Search for the cell housing the specified text and yield its (x, y) center coordinate. 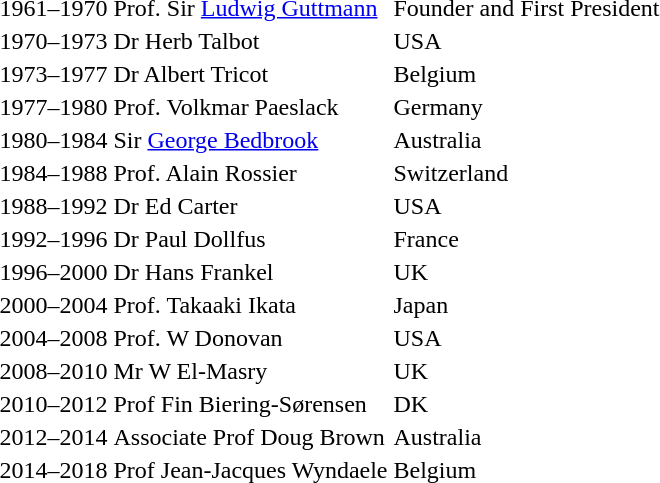
Associate Prof Doug Brown (250, 437)
Sir George Bedbrook (250, 140)
Prof Fin Biering-Sørensen (250, 404)
Dr Hans Frankel (250, 272)
Prof. Volkmar Paeslack (250, 107)
Dr Paul Dollfus (250, 239)
Dr Albert Tricot (250, 74)
Mr W El-Masry (250, 371)
Dr Ed Carter (250, 206)
Prof. Takaaki Ikata (250, 305)
Prof. Alain Rossier (250, 173)
Prof. W Donovan (250, 338)
Dr Herb Talbot (250, 41)
